Return (X, Y) of the center of cell containing provided text 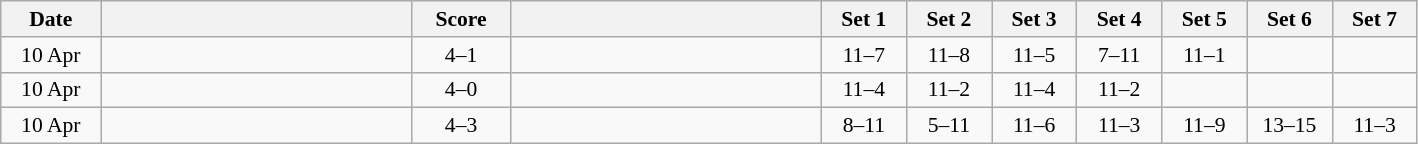
Set 3 (1034, 19)
Date (51, 19)
Set 4 (1120, 19)
11–5 (1034, 55)
11–7 (864, 55)
4–0 (461, 90)
Set 5 (1204, 19)
8–11 (864, 126)
4–3 (461, 126)
Set 6 (1290, 19)
13–15 (1290, 126)
7–11 (1120, 55)
11–9 (1204, 126)
Set 1 (864, 19)
11–6 (1034, 126)
11–1 (1204, 55)
11–8 (948, 55)
4–1 (461, 55)
Set 2 (948, 19)
Score (461, 19)
Set 7 (1374, 19)
5–11 (948, 126)
